Return [x, y] of the center of cell containing provided text 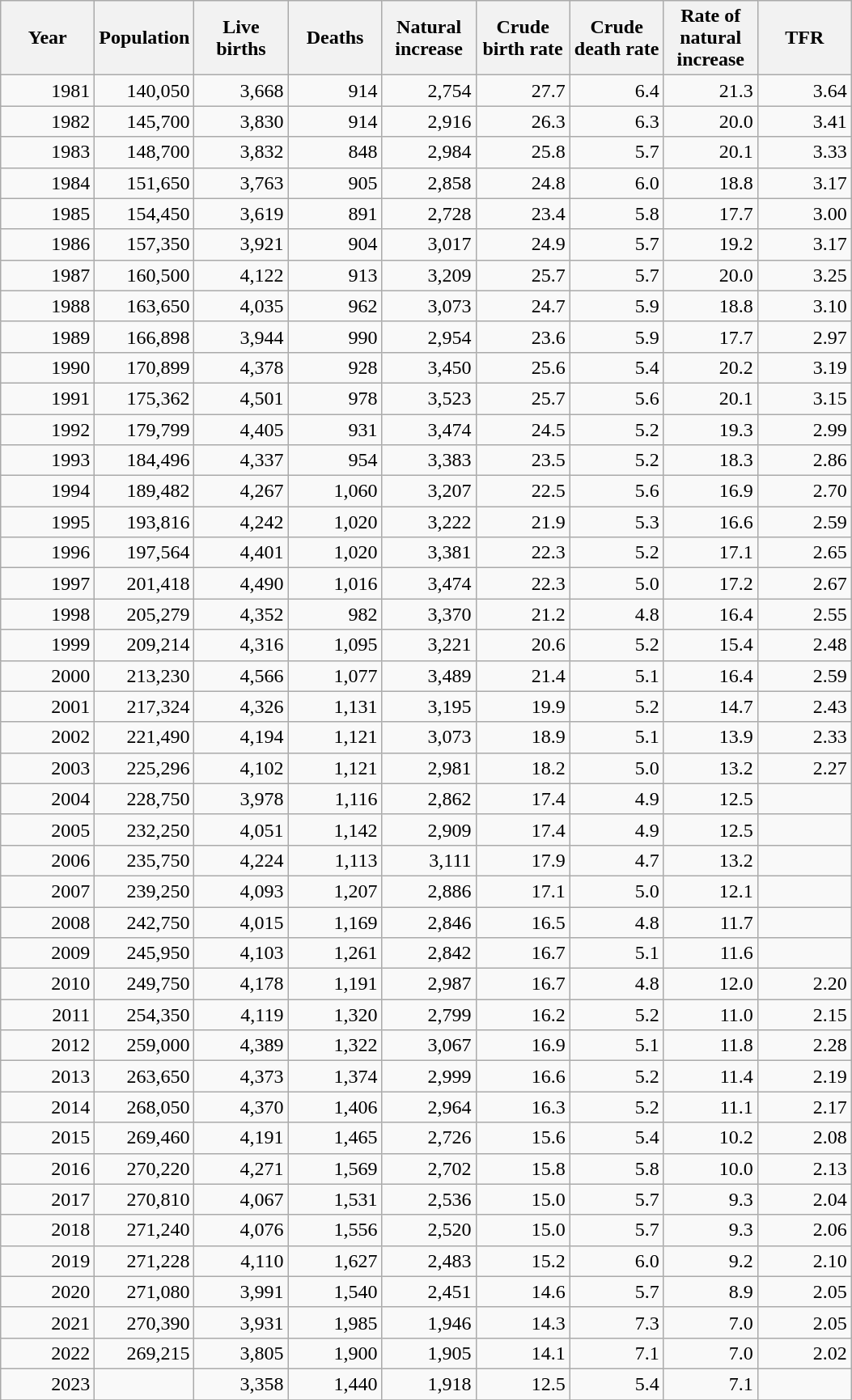
11.1 [710, 1107]
4,051 [241, 829]
22.5 [523, 491]
189,482 [144, 491]
4,224 [241, 860]
2,754 [429, 91]
11.7 [710, 922]
209,214 [144, 645]
1,016 [335, 583]
4,490 [241, 583]
18.3 [710, 460]
6.3 [617, 121]
4,316 [241, 645]
3,222 [429, 522]
2017 [48, 1199]
2.20 [804, 984]
4,076 [241, 1230]
3,832 [241, 152]
1985 [48, 214]
954 [335, 460]
2013 [48, 1076]
962 [335, 306]
3,111 [429, 860]
3,017 [429, 244]
4.7 [617, 860]
1,918 [429, 1384]
4,352 [241, 614]
1988 [48, 306]
25.6 [523, 367]
4,102 [241, 768]
1994 [48, 491]
254,350 [144, 1015]
271,228 [144, 1261]
1,207 [335, 891]
21.2 [523, 614]
1,946 [429, 1322]
18.9 [523, 737]
2012 [48, 1046]
1,900 [335, 1353]
154,450 [144, 214]
18.2 [523, 768]
3,619 [241, 214]
4,566 [241, 676]
Natural increase [429, 38]
2.02 [804, 1353]
2005 [48, 829]
1,531 [335, 1199]
11.8 [710, 1046]
4,373 [241, 1076]
259,000 [144, 1046]
11.6 [710, 953]
1998 [48, 614]
11.4 [710, 1076]
3,991 [241, 1292]
235,750 [144, 860]
4,119 [241, 1015]
2006 [48, 860]
140,050 [144, 91]
1982 [48, 121]
2019 [48, 1261]
3.15 [804, 398]
2.04 [804, 1199]
4,122 [241, 275]
2018 [48, 1230]
2,984 [429, 152]
2001 [48, 706]
1993 [48, 460]
913 [335, 275]
Deaths [335, 38]
2.67 [804, 583]
197,564 [144, 553]
11.0 [710, 1015]
1990 [48, 367]
14.7 [710, 706]
24.5 [523, 430]
978 [335, 398]
4,378 [241, 367]
3.64 [804, 91]
2.28 [804, 1046]
2.08 [804, 1138]
19.9 [523, 706]
2015 [48, 1138]
271,080 [144, 1292]
271,240 [144, 1230]
13.9 [710, 737]
1,261 [335, 953]
928 [335, 367]
2,886 [429, 891]
1,406 [335, 1107]
1991 [48, 398]
1,627 [335, 1261]
4,110 [241, 1261]
1,556 [335, 1230]
2022 [48, 1353]
4,035 [241, 306]
1996 [48, 553]
2.19 [804, 1076]
21.9 [523, 522]
1,169 [335, 922]
Year [48, 38]
24.9 [523, 244]
1,569 [335, 1169]
1,374 [335, 1076]
2.13 [804, 1169]
232,250 [144, 829]
4,103 [241, 953]
20.2 [710, 367]
16.2 [523, 1015]
2000 [48, 676]
1983 [48, 152]
3,921 [241, 244]
2,909 [429, 829]
1984 [48, 183]
23.6 [523, 337]
1,060 [335, 491]
2,954 [429, 337]
3,830 [241, 121]
3,381 [429, 553]
2,520 [429, 1230]
2,862 [429, 799]
2,999 [429, 1076]
19.3 [710, 430]
239,250 [144, 891]
269,215 [144, 1353]
225,296 [144, 768]
4,093 [241, 891]
2.70 [804, 491]
14.6 [523, 1292]
Live births [241, 38]
3.41 [804, 121]
2,536 [429, 1199]
3.25 [804, 275]
14.3 [523, 1322]
4,271 [241, 1169]
1987 [48, 275]
6.4 [617, 91]
1,320 [335, 1015]
24.8 [523, 183]
Population [144, 38]
Crude death rate [617, 38]
3.19 [804, 367]
4,067 [241, 1199]
10.0 [710, 1169]
3,195 [429, 706]
4,326 [241, 706]
2.10 [804, 1261]
263,650 [144, 1076]
2014 [48, 1107]
3,207 [429, 491]
2.43 [804, 706]
157,350 [144, 244]
1,191 [335, 984]
170,899 [144, 367]
193,816 [144, 522]
201,418 [144, 583]
2007 [48, 891]
3.33 [804, 152]
1989 [48, 337]
2.27 [804, 768]
4,242 [241, 522]
15.4 [710, 645]
1997 [48, 583]
2,858 [429, 183]
2011 [48, 1015]
7.3 [617, 1322]
4,389 [241, 1046]
17.2 [710, 583]
3,383 [429, 460]
2,916 [429, 121]
Crude birth rate [523, 38]
1,322 [335, 1046]
1,440 [335, 1384]
15.2 [523, 1261]
3,763 [241, 183]
2016 [48, 1169]
21.3 [710, 91]
175,362 [144, 398]
2023 [48, 1384]
4,501 [241, 398]
3,370 [429, 614]
4,337 [241, 460]
4,370 [241, 1107]
14.1 [523, 1353]
2,981 [429, 768]
21.4 [523, 676]
160,500 [144, 275]
2021 [48, 1322]
904 [335, 244]
4,191 [241, 1138]
3,209 [429, 275]
12.0 [710, 984]
270,810 [144, 1199]
145,700 [144, 121]
16.3 [523, 1107]
20.6 [523, 645]
TFR [804, 38]
268,050 [144, 1107]
4,267 [241, 491]
2.17 [804, 1107]
2,728 [429, 214]
8.9 [710, 1292]
3.10 [804, 306]
2008 [48, 922]
12.1 [710, 891]
5.3 [617, 522]
990 [335, 337]
3,944 [241, 337]
3,668 [241, 91]
3,523 [429, 398]
3,067 [429, 1046]
148,700 [144, 152]
3.00 [804, 214]
9.2 [710, 1261]
270,220 [144, 1169]
2.55 [804, 614]
1,116 [335, 799]
2,483 [429, 1261]
2,726 [429, 1138]
4,178 [241, 984]
184,496 [144, 460]
2,846 [429, 922]
269,460 [144, 1138]
1992 [48, 430]
1981 [48, 91]
982 [335, 614]
249,750 [144, 984]
2.86 [804, 460]
2.15 [804, 1015]
242,750 [144, 922]
4,401 [241, 553]
891 [335, 214]
2.99 [804, 430]
2002 [48, 737]
2003 [48, 768]
931 [335, 430]
163,650 [144, 306]
23.4 [523, 214]
3,805 [241, 1353]
24.7 [523, 306]
1,985 [335, 1322]
2,451 [429, 1292]
2,842 [429, 953]
1,113 [335, 860]
3,978 [241, 799]
3,450 [429, 367]
3,489 [429, 676]
2,799 [429, 1015]
2.06 [804, 1230]
1995 [48, 522]
15.6 [523, 1138]
166,898 [144, 337]
1,905 [429, 1353]
1,095 [335, 645]
2.33 [804, 737]
1986 [48, 244]
27.7 [523, 91]
1,131 [335, 706]
23.5 [523, 460]
245,950 [144, 953]
2,702 [429, 1169]
848 [335, 152]
15.8 [523, 1169]
1,540 [335, 1292]
221,490 [144, 737]
Rate of natural increase [710, 38]
17.9 [523, 860]
2,987 [429, 984]
3,358 [241, 1384]
4,194 [241, 737]
1,077 [335, 676]
2.97 [804, 337]
1,142 [335, 829]
905 [335, 183]
25.8 [523, 152]
1,465 [335, 1138]
4,405 [241, 430]
151,650 [144, 183]
2020 [48, 1292]
2010 [48, 984]
16.5 [523, 922]
270,390 [144, 1322]
10.2 [710, 1138]
205,279 [144, 614]
2004 [48, 799]
213,230 [144, 676]
217,324 [144, 706]
26.3 [523, 121]
3,221 [429, 645]
228,750 [144, 799]
1999 [48, 645]
4,015 [241, 922]
3,931 [241, 1322]
2,964 [429, 1107]
2.65 [804, 553]
179,799 [144, 430]
2.48 [804, 645]
2009 [48, 953]
19.2 [710, 244]
